Output the [X, Y] coordinate of the center of the cell containing the given text.  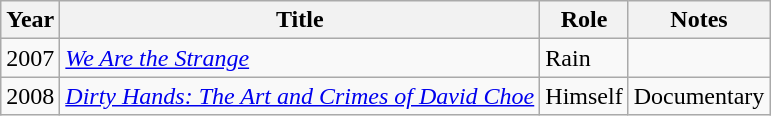
Year [30, 20]
Himself [584, 96]
Documentary [699, 96]
Rain [584, 58]
We Are the Strange [300, 58]
Notes [699, 20]
Role [584, 20]
2007 [30, 58]
Title [300, 20]
Dirty Hands: The Art and Crimes of David Choe [300, 96]
2008 [30, 96]
